Output the (x, y) coordinate of the center of the cell containing the given text.  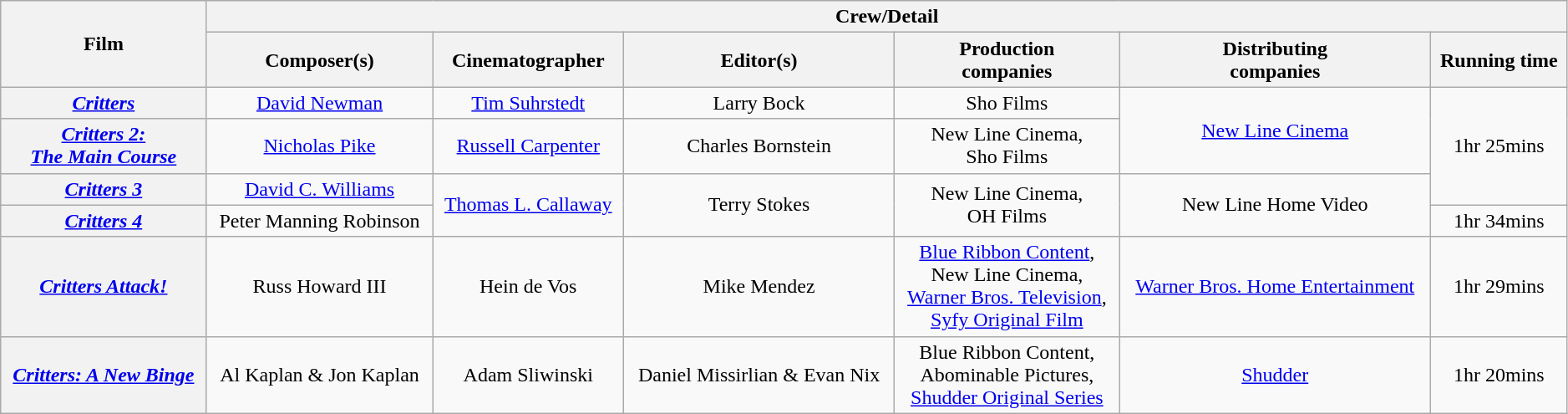
New Line Cinema, Sho Films (1007, 146)
Daniel Missirlian & Evan Nix (759, 375)
Composer(s) (319, 60)
Warner Bros. Home Entertainment (1275, 286)
Production companies (1007, 60)
Peter Manning Robinson (319, 221)
Shudder (1275, 375)
1hr 20mins (1499, 375)
David Newman (319, 103)
Adam Sliwinski (528, 375)
Blue Ribbon Content, New Line Cinema, Warner Bros. Television, Syfy Original Film (1007, 286)
Russ Howard III (319, 286)
Terry Stokes (759, 205)
Blue Ribbon Content, Abominable Pictures, Shudder Original Series (1007, 375)
Running time (1499, 60)
Charles Bornstein (759, 146)
Distributing companies (1275, 60)
Tim Suhrstedt (528, 103)
Russell Carpenter (528, 146)
Crew/Detail (887, 17)
Mike Mendez (759, 286)
Editor(s) (759, 60)
Critters (104, 103)
Critters 4 (104, 221)
1hr 25mins (1499, 146)
Al Kaplan & Jon Kaplan (319, 375)
Critters Attack! (104, 286)
David C. Williams (319, 189)
New Line Home Video (1275, 205)
New Line Cinema (1275, 130)
Film (104, 43)
Larry Bock (759, 103)
Thomas L. Callaway (528, 205)
1hr 29mins (1499, 286)
Critters 3 (104, 189)
Hein de Vos (528, 286)
Critters: A New Binge (104, 375)
Sho Films (1007, 103)
Cinematographer (528, 60)
1hr 34mins (1499, 221)
Critters 2: The Main Course (104, 146)
New Line Cinema, OH Films (1007, 205)
Nicholas Pike (319, 146)
